Return the [x, y] coordinate for the center point of the cell that contains the specified text.  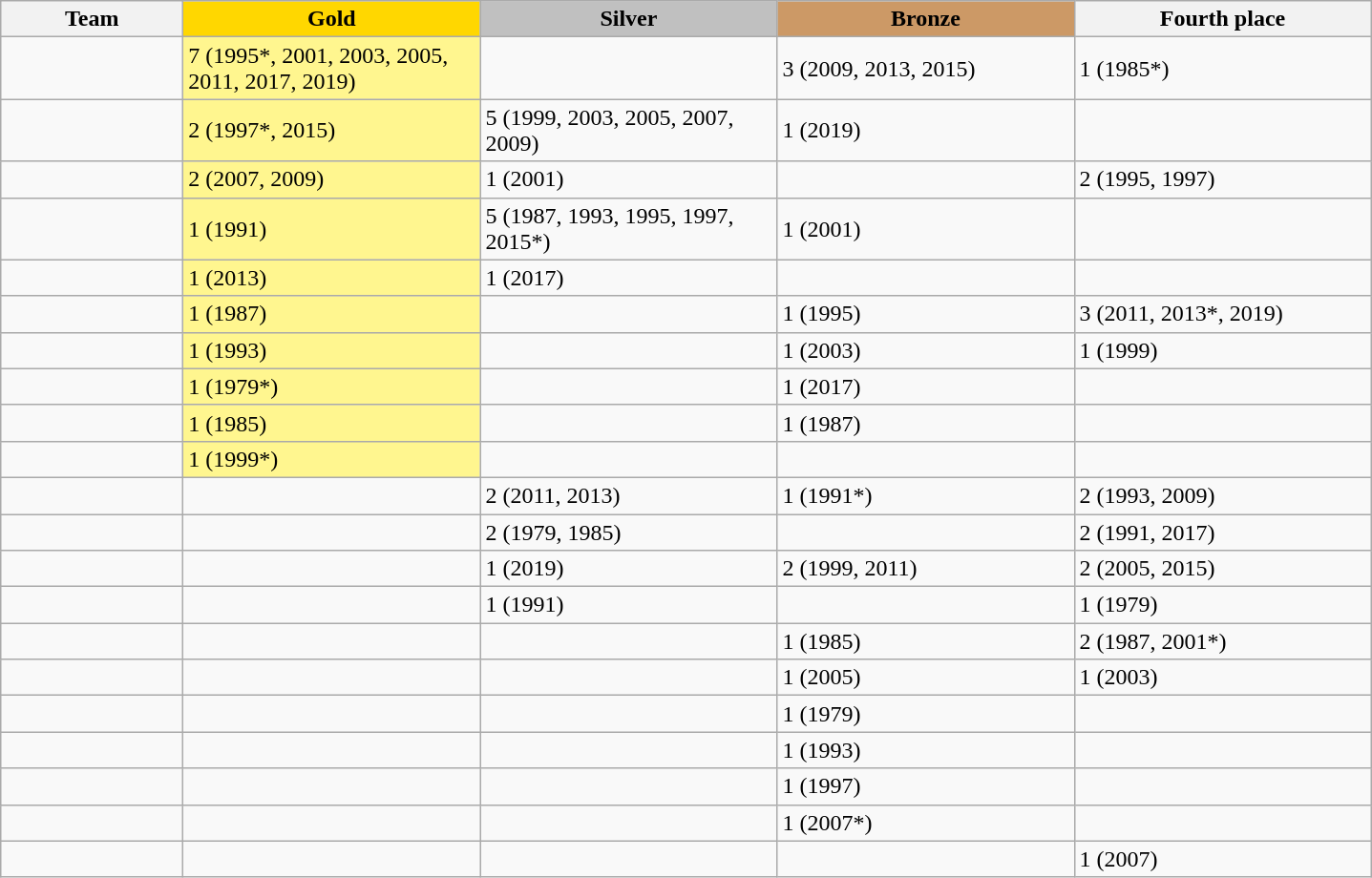
1 (1997) [926, 786]
1 (1999) [1222, 350]
2 (1997*, 2015) [332, 130]
2 (2011, 2013) [628, 495]
3 (2009, 2013, 2015) [926, 69]
2 (1993, 2009) [1222, 495]
5 (1987, 1993, 1995, 1997, 2015*) [628, 229]
Silver [628, 19]
1 (1995) [926, 314]
2 (2007, 2009) [332, 179]
1 (2013) [332, 278]
1 (2007*) [926, 823]
1 (1979*) [332, 387]
2 (1995, 1997) [1222, 179]
Fourth place [1222, 19]
2 (1987, 2001*) [1222, 641]
2 (1999, 2011) [926, 569]
Bronze [926, 19]
1 (1991*) [926, 495]
Gold [332, 19]
1 (1999*) [332, 459]
2 (1979, 1985) [628, 532]
1 (2005) [926, 678]
7 (1995*, 2001, 2003, 2005, 2011, 2017, 2019) [332, 69]
2 (2005, 2015) [1222, 569]
1 (2007) [1222, 859]
2 (1991, 2017) [1222, 532]
5 (1999, 2003, 2005, 2007, 2009) [628, 130]
Team [92, 19]
1 (1985*) [1222, 69]
3 (2011, 2013*, 2019) [1222, 314]
